Pinpoint the cell where the given text exists, returning its (X, Y) midpoint coordinate. 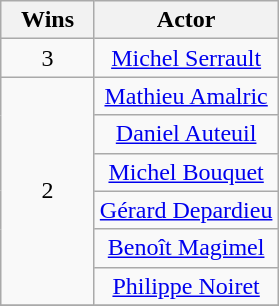
Wins (48, 20)
Michel Serrault (186, 58)
Michel Bouquet (186, 172)
Actor (186, 20)
Benoît Magimel (186, 248)
Mathieu Amalric (186, 96)
Daniel Auteuil (186, 134)
3 (48, 58)
2 (48, 191)
Gérard Depardieu (186, 210)
Philippe Noiret (186, 286)
